Detect which cell encompasses the target text, then output its (x, y) center coordinate. 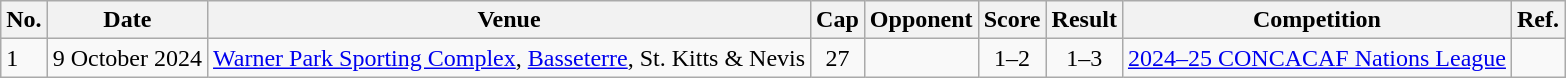
Competition (1316, 20)
1–3 (1084, 58)
Cap (838, 20)
Score (1012, 20)
Warner Park Sporting Complex, Basseterre, St. Kitts & Nevis (510, 58)
1 (24, 58)
No. (24, 20)
Date (127, 20)
1–2 (1012, 58)
9 October 2024 (127, 58)
Venue (510, 20)
27 (838, 58)
Opponent (921, 20)
Result (1084, 20)
2024–25 CONCACAF Nations League (1316, 58)
Ref. (1538, 20)
